Provide the [x, y] coordinate of the cell's center where the given text is located.  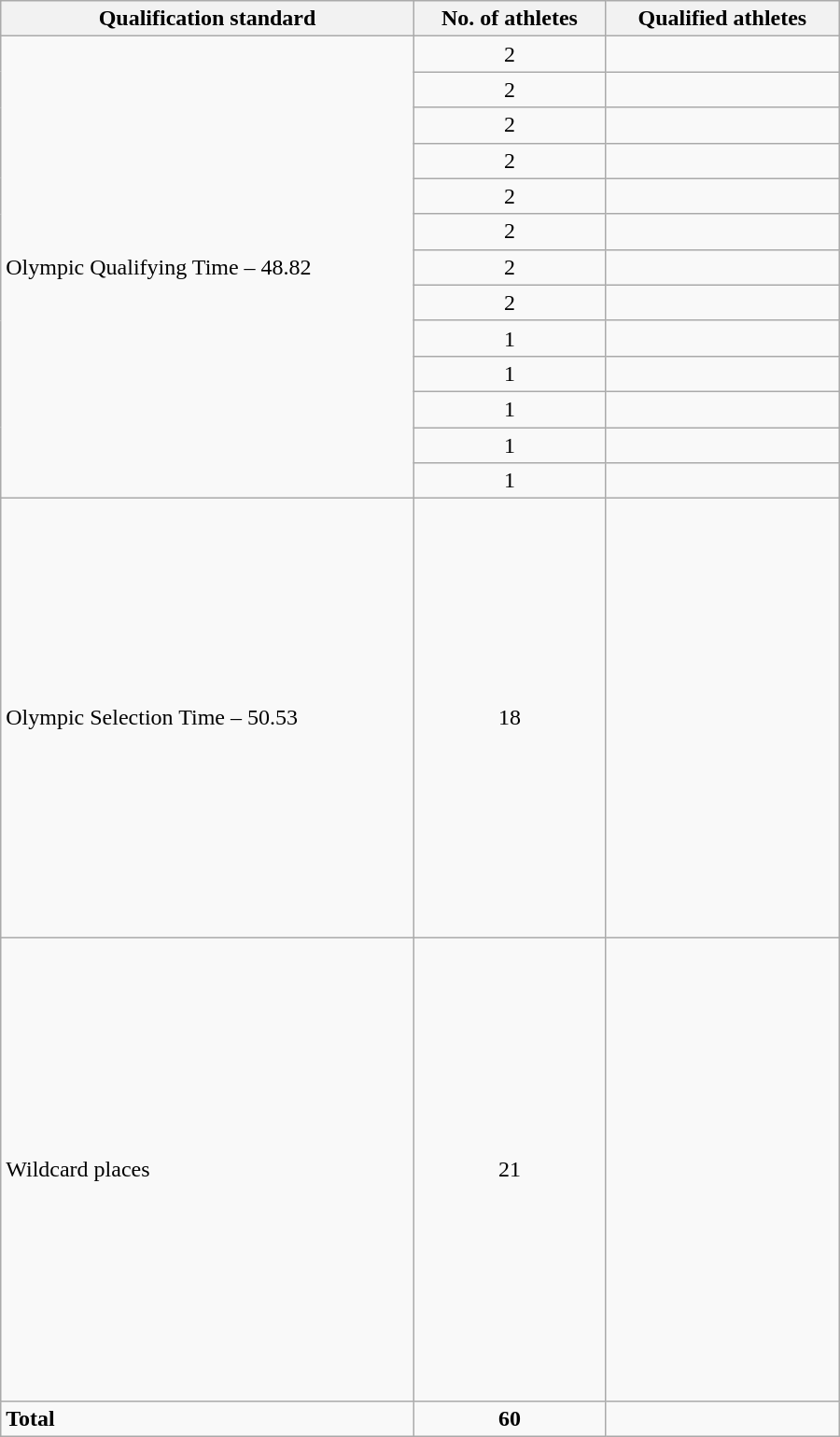
Olympic Selection Time – 50.53 [207, 718]
Olympic Qualifying Time – 48.82 [207, 267]
Wildcard places [207, 1169]
18 [510, 718]
No. of athletes [510, 19]
60 [510, 1419]
Qualification standard [207, 19]
Qualified athletes [722, 19]
21 [510, 1169]
Total [207, 1419]
